Determine the [x, y] coordinate at the center of the cell enclosing the given text.  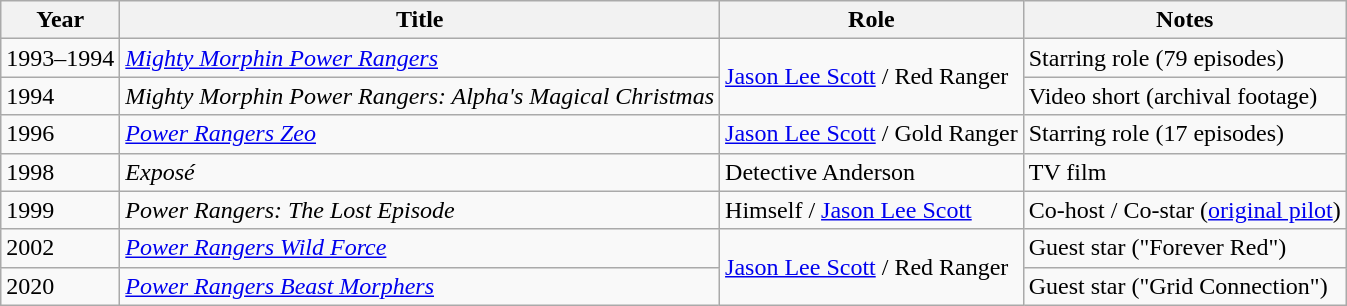
1999 [60, 210]
TV film [1184, 172]
1993–1994 [60, 58]
Exposé [420, 172]
Role [872, 20]
Year [60, 20]
Himself / Jason Lee Scott [872, 210]
Mighty Morphin Power Rangers: Alpha's Magical Christmas [420, 96]
Co-host / Co-star (original pilot) [1184, 210]
Video short (archival footage) [1184, 96]
Guest star ("Forever Red") [1184, 248]
2002 [60, 248]
Power Rangers Zeo [420, 134]
Starring role (79 episodes) [1184, 58]
1994 [60, 96]
Guest star ("Grid Connection") [1184, 286]
Mighty Morphin Power Rangers [420, 58]
Notes [1184, 20]
Power Rangers Wild Force [420, 248]
2020 [60, 286]
Detective Anderson [872, 172]
1998 [60, 172]
Power Rangers Beast Morphers [420, 286]
Power Rangers: The Lost Episode [420, 210]
1996 [60, 134]
Title [420, 20]
Starring role (17 episodes) [1184, 134]
Jason Lee Scott / Gold Ranger [872, 134]
